Identify which cell holds the provided text, then report its [x, y] central coordinate. 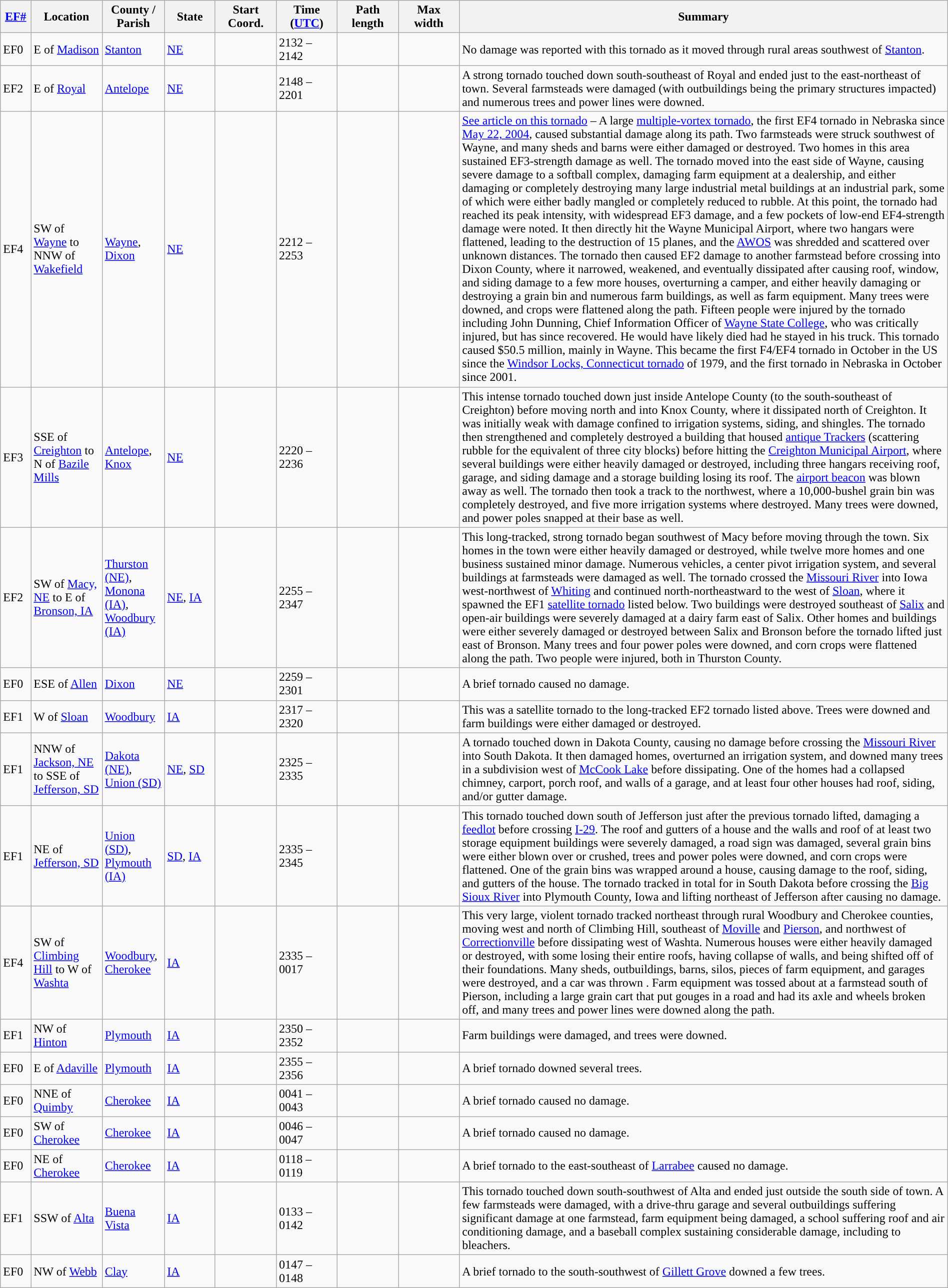
A brief tornado to the south-southwest of Gillett Grove downed a few trees. [704, 1272]
2325 – 2335 [307, 769]
NE of Cherokee [66, 1166]
SW of Wayne to NNW of Wakefield [66, 249]
State [190, 17]
Start Coord. [245, 17]
2212 – 2253 [307, 249]
Dixon [133, 684]
Max width [429, 17]
SSE of Creighton to N of Bazile Mills [66, 457]
SW of Climbing Hill to W of Washta [66, 963]
No damage was reported with this tornado as it moved through rural areas southwest of Stanton. [704, 49]
This was a satellite tornado to the long-tracked EF2 tornado listed above. Trees were downed and farm buildings were either damaged or destroyed. [704, 717]
Buena Vista [133, 1219]
E of Adaville [66, 1068]
Thurston (NE), Monona (IA), Woodbury (IA) [133, 598]
Location [66, 17]
2335 – 0017 [307, 963]
2350 – 2352 [307, 1036]
2132 – 2142 [307, 49]
Dakota (NE), Union (SD) [133, 769]
2355 – 2356 [307, 1068]
2255 – 2347 [307, 598]
Wayne, Dixon [133, 249]
Time (UTC) [307, 17]
NNE of Quimby [66, 1101]
0147 – 0148 [307, 1272]
Stanton [133, 49]
2148 – 2201 [307, 88]
NE, IA [190, 598]
2335 – 2345 [307, 856]
2317 – 2320 [307, 717]
Antelope, Knox [133, 457]
A brief tornado to the east-southeast of Larrabee caused no damage. [704, 1166]
Summary [704, 17]
2259 – 2301 [307, 684]
County / Parish [133, 17]
W of Sloan [66, 717]
SW of Macy, NE to E of Bronson, IA [66, 598]
EF3 [16, 457]
0133 – 0142 [307, 1219]
Woodbury [133, 717]
SD, IA [190, 856]
2220 – 2236 [307, 457]
Clay [133, 1272]
NW of Webb [66, 1272]
NNW of Jackson, NE to SSE of Jefferson, SD [66, 769]
E of Madison [66, 49]
0041 – 0043 [307, 1101]
Antelope [133, 88]
0046 – 0047 [307, 1134]
Woodbury, Cherokee [133, 963]
EF# [16, 17]
NE of Jefferson, SD [66, 856]
ESE of Allen [66, 684]
NE, SD [190, 769]
Farm buildings were damaged, and trees were downed. [704, 1036]
Union (SD), Plymouth (IA) [133, 856]
0118 – 0119 [307, 1166]
E of Royal [66, 88]
Path length [368, 17]
A brief tornado downed several trees. [704, 1068]
SSW of Alta [66, 1219]
SW of Cherokee [66, 1134]
NW of Hinton [66, 1036]
